Scan for the cell matching the given text and deliver its [X, Y] coordinate at center. 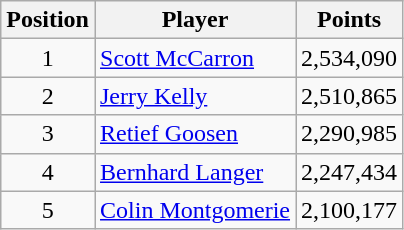
Bernhard Langer [194, 172]
Player [194, 20]
2,247,434 [350, 172]
2,290,985 [350, 134]
Retief Goosen [194, 134]
2 [48, 96]
Scott McCarron [194, 58]
Position [48, 20]
3 [48, 134]
2,534,090 [350, 58]
5 [48, 210]
Points [350, 20]
Colin Montgomerie [194, 210]
4 [48, 172]
2,100,177 [350, 210]
Jerry Kelly [194, 96]
1 [48, 58]
2,510,865 [350, 96]
